Pinpoint the cell where the given text exists, returning its [X, Y] midpoint coordinate. 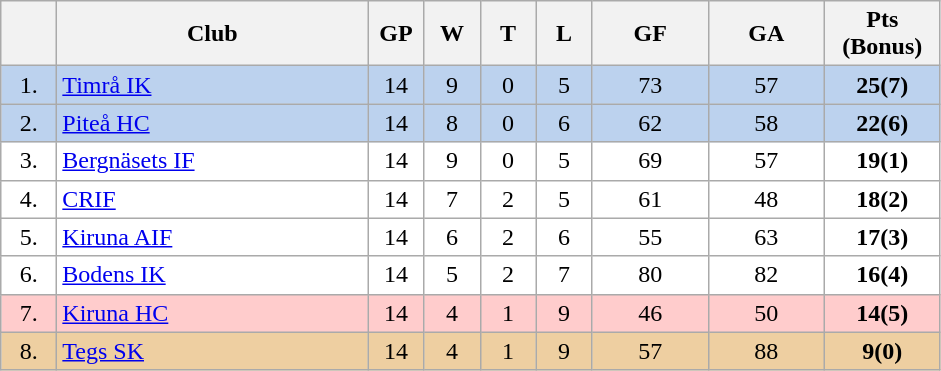
7. [29, 313]
1. [29, 85]
17(3) [882, 237]
88 [766, 351]
61 [650, 199]
8. [29, 351]
16(4) [882, 275]
Piteå HC [212, 123]
Bergnäsets IF [212, 161]
69 [650, 161]
Tegs SK [212, 351]
62 [650, 123]
50 [766, 313]
W [452, 34]
22(6) [882, 123]
6. [29, 275]
18(2) [882, 199]
CRIF [212, 199]
GP [396, 34]
9(0) [882, 351]
19(1) [882, 161]
Club [212, 34]
82 [766, 275]
8 [452, 123]
58 [766, 123]
55 [650, 237]
46 [650, 313]
63 [766, 237]
Kiruna AIF [212, 237]
48 [766, 199]
GF [650, 34]
73 [650, 85]
2. [29, 123]
Kiruna HC [212, 313]
14(5) [882, 313]
3. [29, 161]
L [564, 34]
5. [29, 237]
Pts (Bonus) [882, 34]
GA [766, 34]
T [508, 34]
80 [650, 275]
Bodens IK [212, 275]
25(7) [882, 85]
4. [29, 199]
Timrå IK [212, 85]
